Determine the [x, y] coordinate at the center of the cell enclosing the given text.  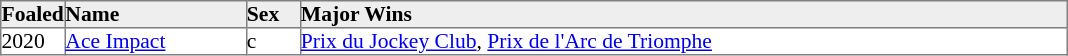
Sex [273, 14]
Foaled [33, 14]
2020 [33, 42]
c [273, 42]
Name [156, 14]
Ace Impact [156, 42]
Major Wins [683, 14]
Prix du Jockey Club, Prix de l'Arc de Triomphe [683, 42]
